Determine the (x, y) coordinate at the center of the cell enclosing the given text.  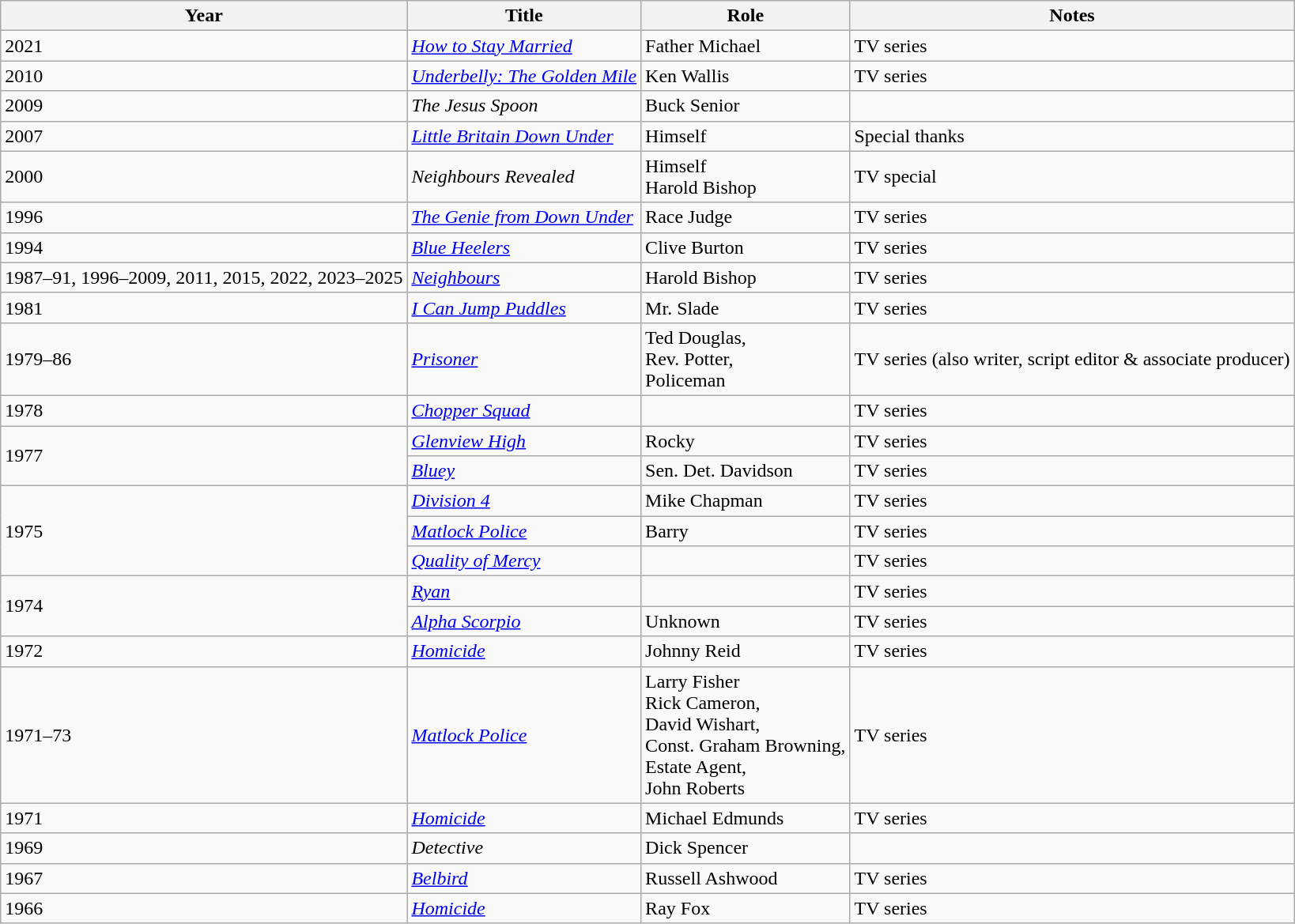
Special thanks (1072, 136)
Ted Douglas,Rev. Potter,Policeman (746, 359)
Harold Bishop (746, 277)
2000 (204, 177)
Mr. Slade (746, 307)
1987–91, 1996–2009, 2011, 2015, 2022, 2023–2025 (204, 277)
I Can Jump Puddles (524, 307)
Neighbours Revealed (524, 177)
Buck Senior (746, 106)
Larry FisherRick Cameron,David Wishart,Const. Graham Browning,Estate Agent,John Roberts (746, 735)
TV series (also writer, script editor & associate producer) (1072, 359)
1966 (204, 908)
Belbird (524, 878)
1981 (204, 307)
1971 (204, 818)
Sen. Det. Davidson (746, 471)
Clive Burton (746, 247)
Division 4 (524, 501)
Himself (746, 136)
TV special (1072, 177)
Ken Wallis (746, 76)
Dick Spencer (746, 848)
Notes (1072, 16)
Johnny Reid (746, 651)
Unknown (746, 621)
HimselfHarold Bishop (746, 177)
1974 (204, 606)
Little Britain Down Under (524, 136)
2010 (204, 76)
Prisoner (524, 359)
Bluey (524, 471)
Barry (746, 531)
Glenview High (524, 440)
1972 (204, 651)
Michael Edmunds (746, 818)
Ray Fox (746, 908)
1977 (204, 455)
Role (746, 16)
2021 (204, 46)
1969 (204, 848)
Chopper Squad (524, 410)
1975 (204, 531)
Blue Heelers (524, 247)
1971–73 (204, 735)
1996 (204, 217)
Father Michael (746, 46)
Alpha Scorpio (524, 621)
Rocky (746, 440)
The Jesus Spoon (524, 106)
Ryan (524, 591)
Title (524, 16)
The Genie from Down Under (524, 217)
1978 (204, 410)
Mike Chapman (746, 501)
1994 (204, 247)
Detective (524, 848)
Race Judge (746, 217)
2007 (204, 136)
2009 (204, 106)
Russell Ashwood (746, 878)
Neighbours (524, 277)
Underbelly: The Golden Mile (524, 76)
1979–86 (204, 359)
How to Stay Married (524, 46)
Quality of Mercy (524, 561)
1967 (204, 878)
Year (204, 16)
